Locate the cell with the specified text and output its (X, Y) center coordinate. 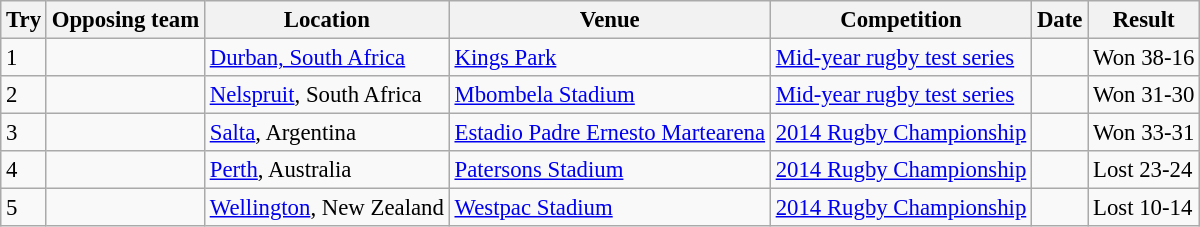
Location (326, 20)
Nelspruit, South Africa (326, 95)
Westpac Stadium (610, 208)
4 (24, 170)
Kings Park (610, 58)
Patersons Stadium (610, 170)
Perth, Australia (326, 170)
2 (24, 95)
Try (24, 20)
Durban, South Africa (326, 58)
Venue (610, 20)
Result (1144, 20)
Salta, Argentina (326, 133)
Mbombela Stadium (610, 95)
Won 38-16 (1144, 58)
Lost 10-14 (1144, 208)
Lost 23-24 (1144, 170)
Competition (900, 20)
Wellington, New Zealand (326, 208)
Won 33-31 (1144, 133)
Estadio Padre Ernesto Martearena (610, 133)
5 (24, 208)
Won 31-30 (1144, 95)
Date (1060, 20)
1 (24, 58)
3 (24, 133)
Opposing team (125, 20)
